Find where the given text appears and provide that cell's center as [X, Y] coordinate. 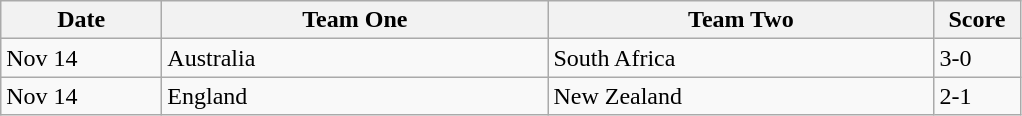
Date [82, 20]
South Africa [741, 58]
Team Two [741, 20]
Score [977, 20]
Team One [355, 20]
England [355, 96]
3-0 [977, 58]
New Zealand [741, 96]
Australia [355, 58]
2-1 [977, 96]
